Pinpoint the cell where the given text exists, returning its (X, Y) midpoint coordinate. 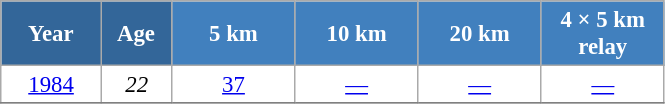
Year (52, 34)
10 km (356, 34)
22 (136, 85)
Age (136, 34)
5 km (234, 34)
37 (234, 85)
1984 (52, 85)
20 km (480, 34)
4 × 5 km relay (602, 34)
